From the cell containing the given text, extract its center point as (X, Y) coordinate. 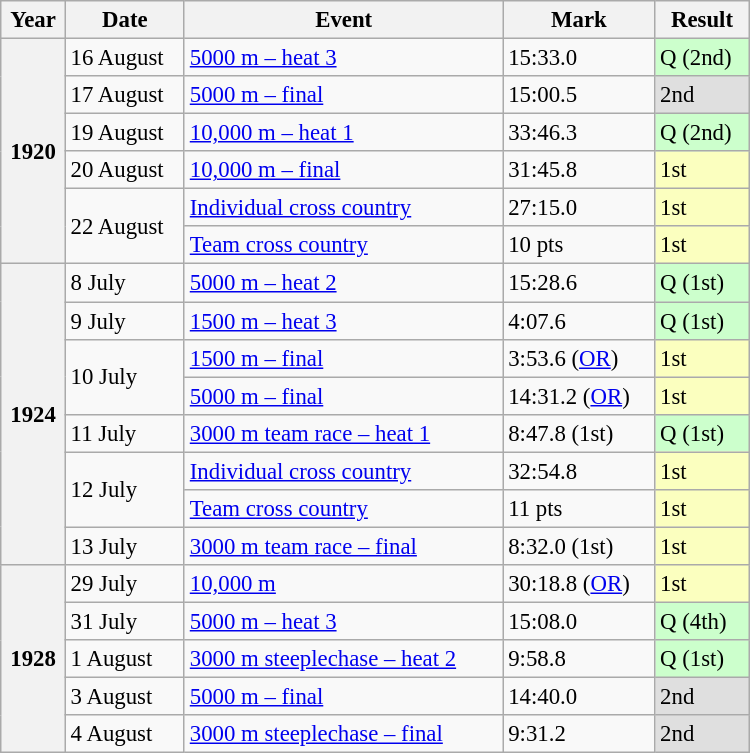
27:15.0 (579, 208)
3000 m steeplechase – final (343, 734)
8 July (124, 283)
4 August (124, 734)
1920 (34, 152)
Event (343, 20)
10,000 m – final (343, 170)
4:07.6 (579, 321)
5000 m – heat 2 (343, 283)
Date (124, 20)
10,000 m – heat 1 (343, 133)
16 August (124, 58)
1500 m – final (343, 358)
15:00.5 (579, 95)
17 August (124, 95)
Year (34, 20)
10,000 m (343, 584)
19 August (124, 133)
9:58.8 (579, 659)
29 July (124, 584)
3000 m steeplechase – heat 2 (343, 659)
15:28.6 (579, 283)
13 July (124, 546)
3000 m team race – final (343, 546)
12 July (124, 490)
9 July (124, 321)
10 pts (579, 245)
3000 m team race – heat 1 (343, 433)
Q (4th) (702, 621)
30:18.8 (OR) (579, 584)
1500 m – heat 3 (343, 321)
8:32.0 (1st) (579, 546)
20 August (124, 170)
31 July (124, 621)
10 July (124, 376)
8:47.8 (1st) (579, 433)
9:31.2 (579, 734)
14:31.2 (OR) (579, 396)
14:40.0 (579, 697)
1 August (124, 659)
15:08.0 (579, 621)
Result (702, 20)
11 July (124, 433)
22 August (124, 226)
Mark (579, 20)
32:54.8 (579, 471)
1928 (34, 659)
31:45.8 (579, 170)
3 August (124, 697)
33:46.3 (579, 133)
11 pts (579, 509)
3:53.6 (OR) (579, 358)
15:33.0 (579, 58)
1924 (34, 414)
